Locate the cell with the specified text and output its [X, Y] center coordinate. 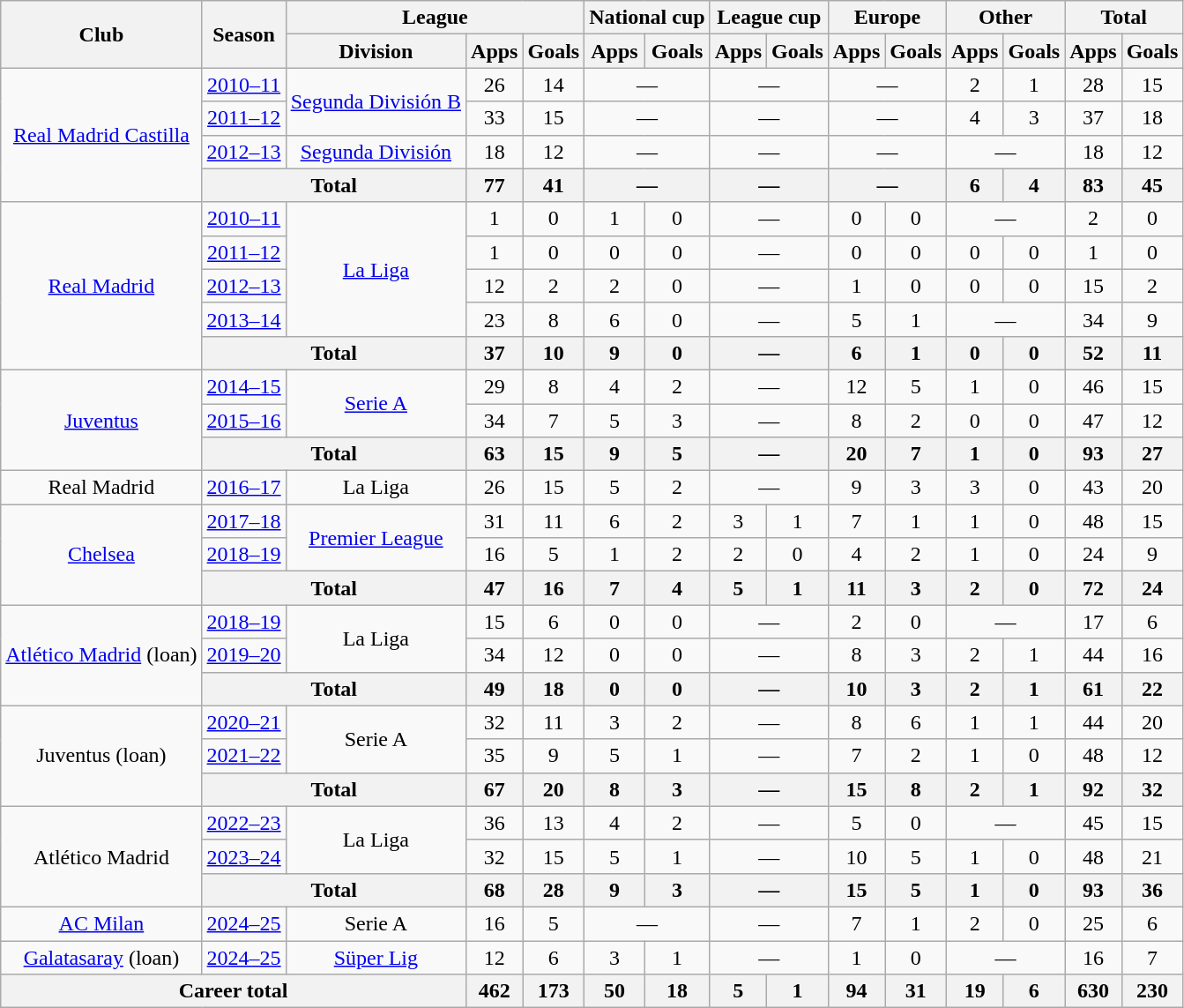
2023–24 [243, 856]
2014–15 [243, 386]
Europe [887, 18]
Galatasaray (loan) [101, 957]
43 [1093, 488]
League [436, 18]
94 [856, 991]
Chelsea [101, 555]
2015–16 [243, 421]
35 [495, 756]
14 [554, 85]
2021–22 [243, 756]
230 [1152, 991]
72 [1093, 588]
46 [1093, 386]
27 [1152, 454]
462 [495, 991]
League cup [769, 18]
National cup [647, 18]
2013–14 [243, 319]
33 [495, 118]
29 [495, 386]
Premier League [376, 538]
2020–21 [243, 722]
2017–18 [243, 521]
Juventus (loan) [101, 756]
Club [101, 34]
Real Madrid Castilla [101, 135]
67 [495, 789]
13 [554, 823]
630 [1093, 991]
Season [243, 34]
Süper Lig [376, 957]
68 [495, 890]
22 [1152, 689]
2022–23 [243, 823]
2019–20 [243, 655]
23 [495, 319]
41 [554, 185]
50 [614, 991]
Segunda División B [376, 101]
AC Milan [101, 923]
Atlético Madrid (loan) [101, 655]
Career total [234, 991]
21 [1152, 856]
17 [1093, 622]
Division [376, 51]
Atlético Madrid [101, 856]
52 [1093, 353]
61 [1093, 689]
83 [1093, 185]
Juventus [101, 420]
63 [495, 454]
2016–17 [243, 488]
49 [495, 689]
Segunda División [376, 152]
19 [975, 991]
77 [495, 185]
92 [1093, 789]
173 [554, 991]
25 [1093, 923]
Other [1006, 18]
